Extract the (X, Y) coordinate from the center of the cell holding the provided text.  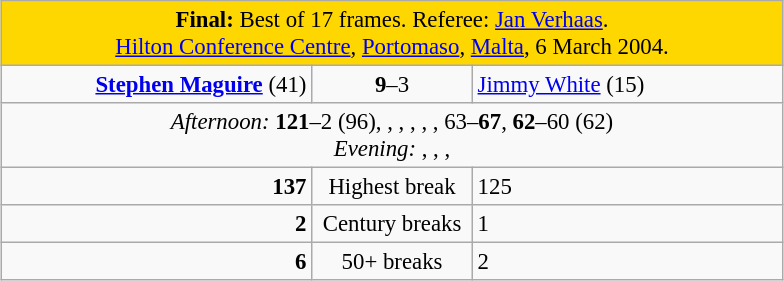
137 (156, 187)
Afternoon: 121–2 (96), , , , , , 63–67, 62–60 (62)Evening: , , , (392, 136)
1 (628, 224)
125 (628, 187)
Final: Best of 17 frames. Referee: Jan Verhaas.Hilton Conference Centre, Portomaso, Malta, 6 March 2004. (392, 34)
50+ breaks (392, 262)
Century breaks (392, 224)
Highest break (392, 187)
9–3 (392, 85)
Jimmy White (15) (628, 85)
6 (156, 262)
Stephen Maguire (41) (156, 85)
